Extract the [X, Y] coordinate from the center of the cell holding the provided text.  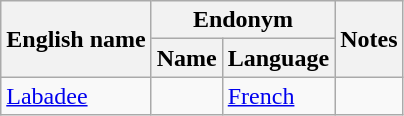
Endonym [242, 20]
Notes [369, 39]
Language [278, 58]
Labadee [76, 96]
French [278, 96]
Name [186, 58]
English name [76, 39]
